From the cell containing the given text, extract its center point as (X, Y) coordinate. 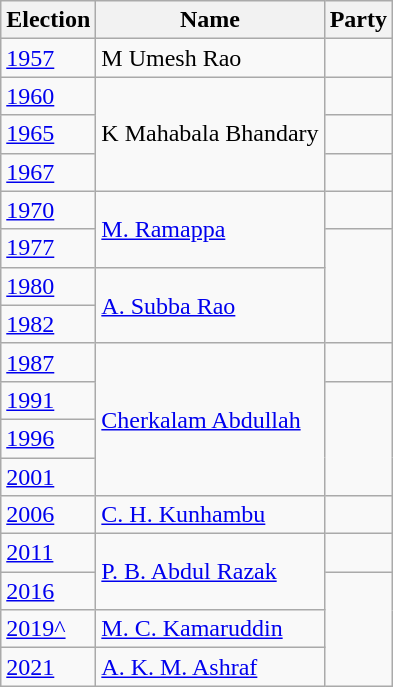
1970 (48, 210)
M Umesh Rao (210, 58)
1991 (48, 400)
1982 (48, 324)
1980 (48, 286)
2001 (48, 477)
Party (358, 20)
K Mahabala Bhandary (210, 134)
Name (210, 20)
Cherkalam Abdullah (210, 419)
1967 (48, 172)
1957 (48, 58)
1977 (48, 248)
P. B. Abdul Razak (210, 572)
1965 (48, 134)
M. C. Kamaruddin (210, 629)
2019^ (48, 629)
1960 (48, 96)
M. Ramappa (210, 229)
Election (48, 20)
A. K. M. Ashraf (210, 667)
2011 (48, 553)
2016 (48, 591)
2021 (48, 667)
1996 (48, 438)
2006 (48, 515)
1987 (48, 362)
A. Subba Rao (210, 305)
C. H. Kunhambu (210, 515)
